Search for the cell housing the specified text and yield its (X, Y) center coordinate. 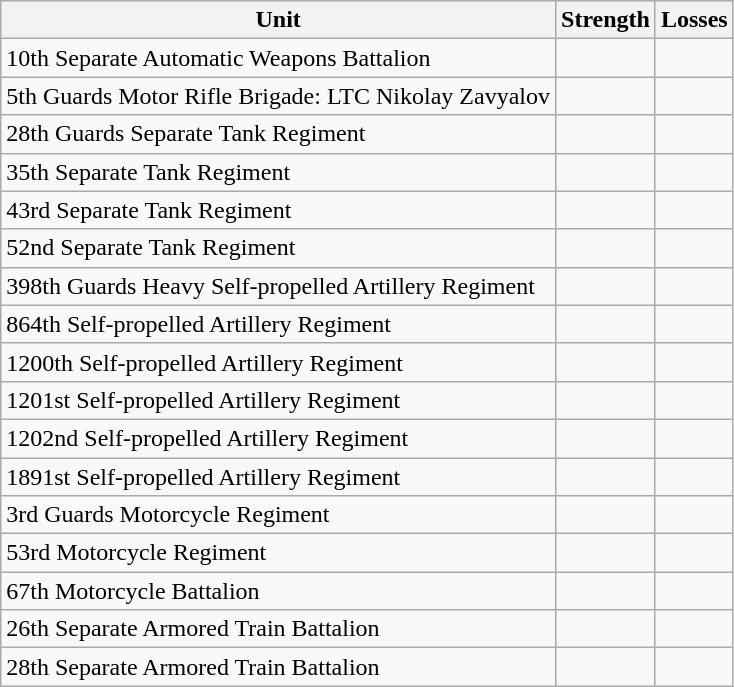
Losses (694, 20)
Unit (278, 20)
35th Separate Tank Regiment (278, 172)
1202nd Self-propelled Artillery Regiment (278, 438)
398th Guards Heavy Self-propelled Artillery Regiment (278, 286)
28th Guards Separate Tank Regiment (278, 134)
52nd Separate Tank Regiment (278, 248)
Strength (606, 20)
26th Separate Armored Train Battalion (278, 629)
53rd Motorcycle Regiment (278, 553)
43rd Separate Tank Regiment (278, 210)
5th Guards Motor Rifle Brigade: LTC Nikolay Zavyalov (278, 96)
864th Self-propelled Artillery Regiment (278, 324)
28th Separate Armored Train Battalion (278, 667)
1201st Self-propelled Artillery Regiment (278, 400)
67th Motorcycle Battalion (278, 591)
3rd Guards Motorcycle Regiment (278, 515)
1891st Self-propelled Artillery Regiment (278, 477)
10th Separate Automatic Weapons Battalion (278, 58)
1200th Self-propelled Artillery Regiment (278, 362)
